Extract the (x, y) coordinate from the center of the cell holding the provided text.  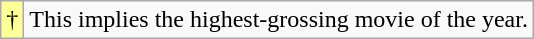
This implies the highest-grossing movie of the year. (279, 20)
† (12, 20)
